Provide the (x, y) coordinate of the cell's center where the given text is located.  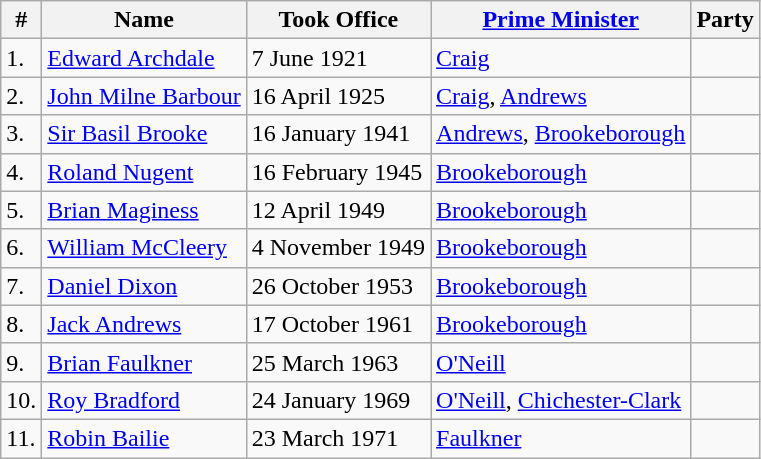
7 June 1921 (338, 58)
7. (22, 286)
Daniel Dixon (144, 286)
Party (725, 20)
Brian Maginess (144, 210)
Name (144, 20)
Faulkner (561, 438)
26 October 1953 (338, 286)
Took Office (338, 20)
16 February 1945 (338, 172)
10. (22, 400)
25 March 1963 (338, 362)
4 November 1949 (338, 248)
1. (22, 58)
Brian Faulkner (144, 362)
12 April 1949 (338, 210)
O'Neill, Chichester-Clark (561, 400)
4. (22, 172)
Craig, Andrews (561, 96)
9. (22, 362)
Andrews, Brookeborough (561, 134)
16 January 1941 (338, 134)
3. (22, 134)
John Milne Barbour (144, 96)
Prime Minister (561, 20)
16 April 1925 (338, 96)
23 March 1971 (338, 438)
Edward Archdale (144, 58)
William McCleery (144, 248)
17 October 1961 (338, 324)
# (22, 20)
24 January 1969 (338, 400)
Robin Bailie (144, 438)
2. (22, 96)
Roland Nugent (144, 172)
Jack Andrews (144, 324)
Sir Basil Brooke (144, 134)
Craig (561, 58)
O'Neill (561, 362)
6. (22, 248)
Roy Bradford (144, 400)
11. (22, 438)
5. (22, 210)
8. (22, 324)
